Pinpoint the cell where the given text exists, returning its [x, y] midpoint coordinate. 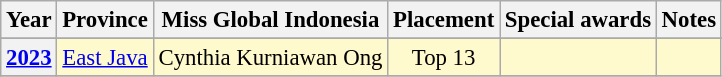
Special awards [578, 20]
Placement [444, 20]
Notes [688, 20]
Top 13 [444, 58]
2023 [29, 58]
Year [29, 20]
Miss Global Indonesia [270, 20]
Cynthia Kurniawan Ong [270, 58]
Province [105, 20]
East Java [105, 58]
